Output the [X, Y] coordinate of the center of the cell containing the given text.  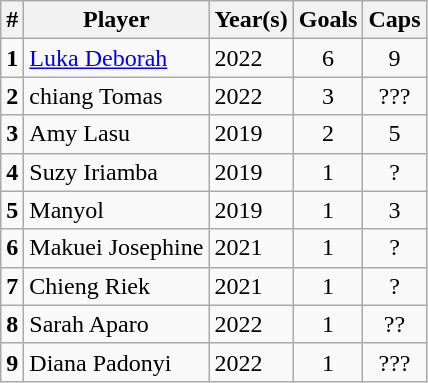
Caps [394, 20]
Year(s) [251, 20]
7 [12, 286]
Luka Deborah [116, 58]
Diana Padonyi [116, 362]
4 [12, 172]
# [12, 20]
Chieng Riek [116, 286]
Goals [328, 20]
Amy Lasu [116, 134]
Manyol [116, 210]
chiang Tomas [116, 96]
Player [116, 20]
Makuei Josephine [116, 248]
Sarah Aparo [116, 324]
Suzy Iriamba [116, 172]
8 [12, 324]
?? [394, 324]
